Return the (x, y) coordinate for the center point of the cell that contains the specified text.  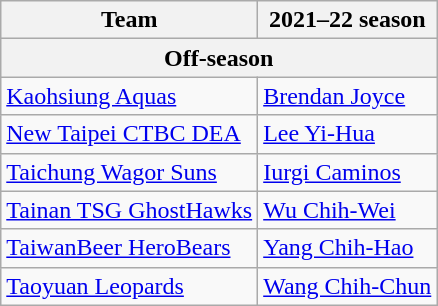
Taichung Wagor Suns (130, 172)
Kaohsiung Aquas (130, 96)
Off-season (219, 58)
Team (130, 20)
Tainan TSG GhostHawks (130, 210)
Iurgi Caminos (348, 172)
Wang Chih-Chun (348, 286)
2021–22 season (348, 20)
TaiwanBeer HeroBears (130, 248)
New Taipei CTBC DEA (130, 134)
Brendan Joyce (348, 96)
Taoyuan Leopards (130, 286)
Yang Chih-Hao (348, 248)
Lee Yi-Hua (348, 134)
Wu Chih-Wei (348, 210)
